Extract the (X, Y) coordinate from the center of the cell holding the provided text.  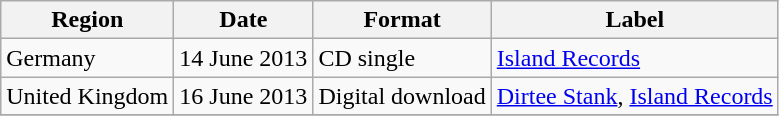
Label (634, 20)
Digital download (402, 96)
United Kingdom (88, 96)
Region (88, 20)
14 June 2013 (244, 58)
Dirtee Stank, Island Records (634, 96)
Germany (88, 58)
CD single (402, 58)
Format (402, 20)
16 June 2013 (244, 96)
Date (244, 20)
Island Records (634, 58)
